Output the [X, Y] coordinate of the center of the cell containing the given text.  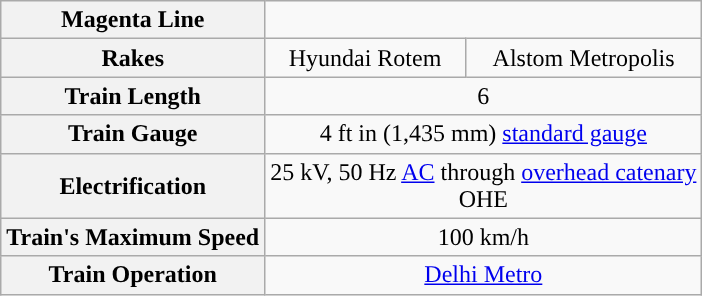
Alstom Metropolis [584, 58]
Train Length [133, 96]
Train's Maximum Speed [133, 237]
4 ft in (1,435 mm) standard gauge [484, 134]
25 kV, 50 Hz AC through overhead catenary OHE [484, 186]
Train Operation [133, 275]
6 [484, 96]
Magenta Line [133, 20]
Hyundai Rotem [366, 58]
Train Gauge [133, 134]
Rakes [133, 58]
Delhi Metro [484, 275]
Electrification [133, 186]
100 km/h [484, 237]
